Return the [X, Y] coordinate for the center point of the cell that contains the specified text.  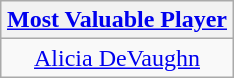
Most Valuable Player [116, 20]
Alicia DeVaughn [116, 58]
